Locate the cell with the specified text and output its (X, Y) center coordinate. 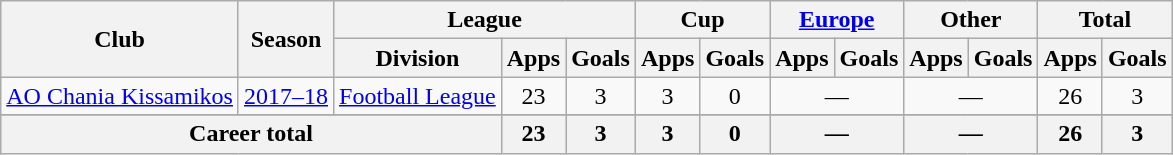
2017–18 (286, 96)
Europe (837, 20)
Other (971, 20)
League (485, 20)
Career total (251, 134)
Division (418, 58)
Football League (418, 96)
Total (1105, 20)
AO Chania Kissamikos (120, 96)
Cup (702, 20)
Club (120, 39)
Season (286, 39)
